Search for the cell housing the specified text and yield its [X, Y] center coordinate. 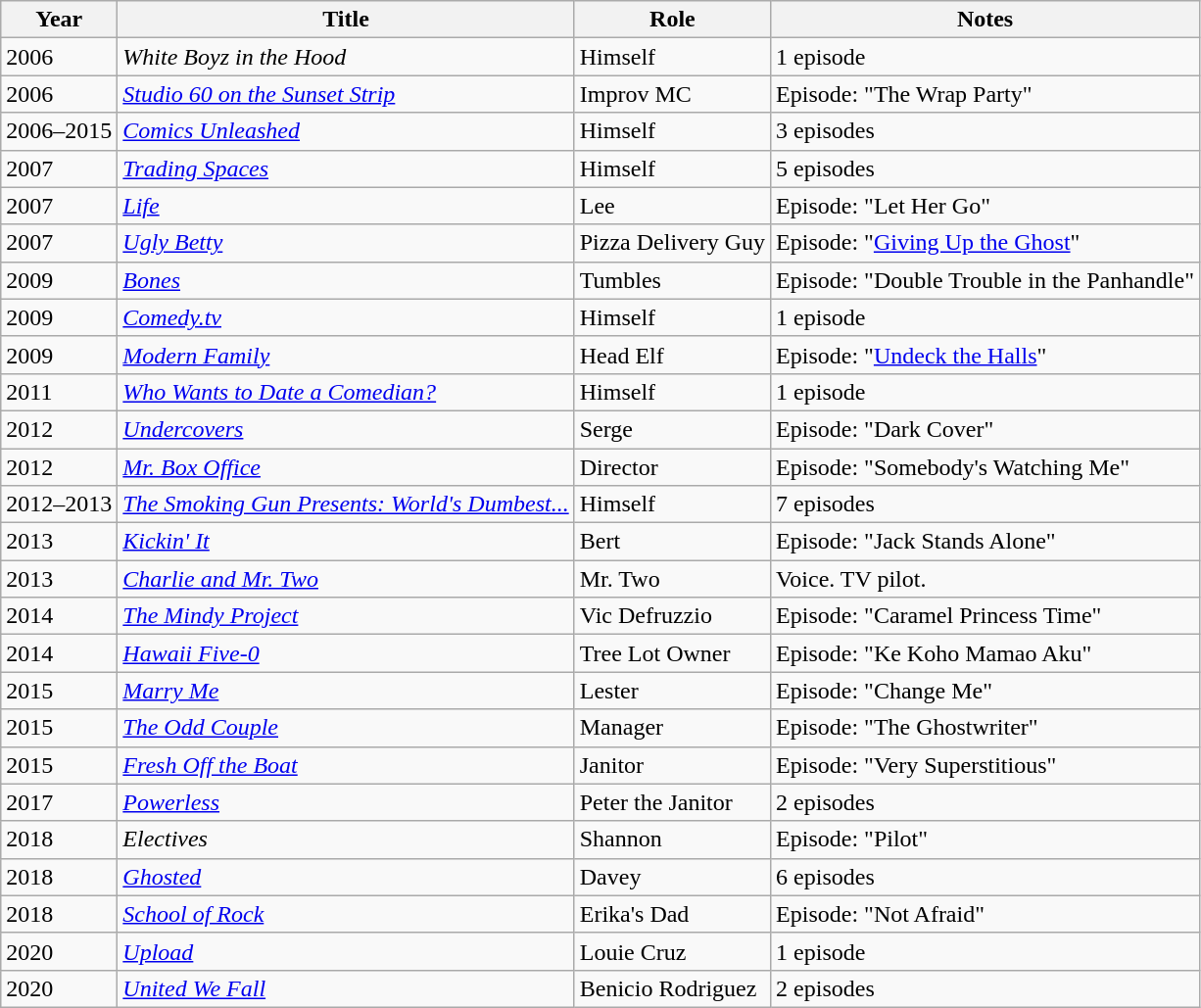
The Mindy Project [346, 616]
Tumbles [672, 280]
2011 [59, 392]
Louie Cruz [672, 951]
Electives [346, 840]
Lester [672, 691]
Upload [346, 951]
Episode: "Undeck the Halls" [985, 355]
Episode: "The Ghostwriter" [985, 728]
The Smoking Gun Presents: World's Dumbest... [346, 504]
Undercovers [346, 429]
Peter the Janitor [672, 802]
Bert [672, 542]
Tree Lot Owner [672, 653]
Voice. TV pilot. [985, 579]
Manager [672, 728]
Year [59, 20]
Mr. Box Office [346, 467]
Episode: "Pilot" [985, 840]
Director [672, 467]
Vic Defruzzio [672, 616]
3 episodes [985, 131]
Episode: "Caramel Princess Time" [985, 616]
Head Elf [672, 355]
Powerless [346, 802]
6 episodes [985, 877]
Bones [346, 280]
Episode: "The Wrap Party" [985, 94]
7 episodes [985, 504]
Life [346, 206]
School of Rock [346, 914]
Episode: "Not Afraid" [985, 914]
2017 [59, 802]
Fresh Off the Boat [346, 765]
Episode: "Giving Up the Ghost" [985, 243]
2012–2013 [59, 504]
5 episodes [985, 168]
Episode: "Jack Stands Alone" [985, 542]
Pizza Delivery Guy [672, 243]
Comedy.tv [346, 317]
Marry Me [346, 691]
Charlie and Mr. Two [346, 579]
Episode: "Let Her Go" [985, 206]
Lee [672, 206]
Episode: "Ke Koho Mamao Aku" [985, 653]
Improv MC [672, 94]
Mr. Two [672, 579]
Episode: "Double Trouble in the Panhandle" [985, 280]
The Odd Couple [346, 728]
Erika's Dad [672, 914]
Who Wants to Date a Comedian? [346, 392]
Ghosted [346, 877]
Role [672, 20]
Episode: "Very Superstitious" [985, 765]
2006–2015 [59, 131]
Janitor [672, 765]
Studio 60 on the Sunset Strip [346, 94]
Serge [672, 429]
United We Fall [346, 988]
Episode: "Somebody's Watching Me" [985, 467]
Modern Family [346, 355]
Hawaii Five-0 [346, 653]
Comics Unleashed [346, 131]
Shannon [672, 840]
Title [346, 20]
Episode: "Dark Cover" [985, 429]
Episode: "Change Me" [985, 691]
Notes [985, 20]
Davey [672, 877]
White Boyz in the Hood [346, 57]
Kickin' It [346, 542]
Benicio Rodriguez [672, 988]
Trading Spaces [346, 168]
Ugly Betty [346, 243]
